For the text-containing cell, return its midpoint in [X, Y] coordinate format. 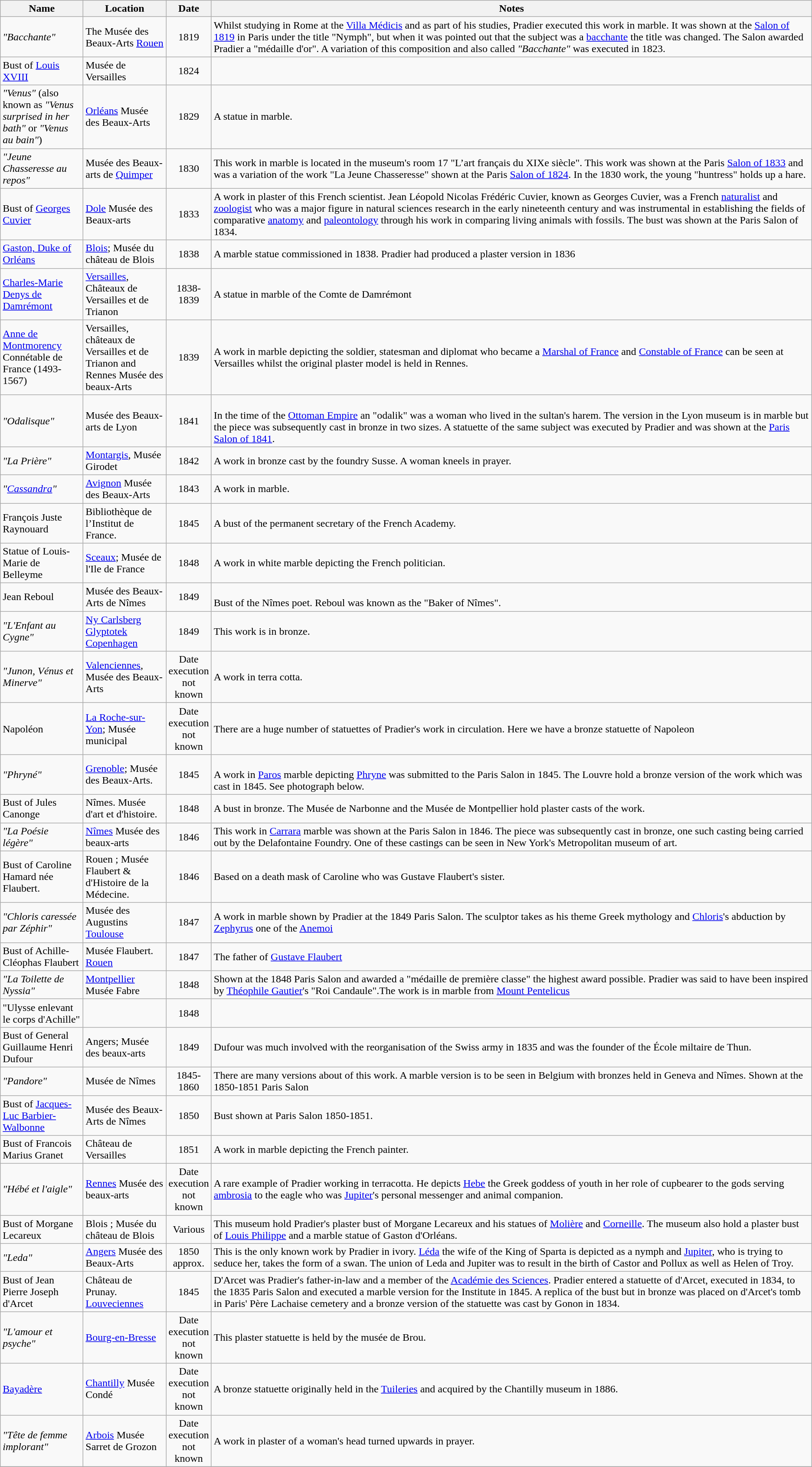
Napoléon [42, 729]
"Chloris caressée par Zéphir" [42, 922]
Name [42, 9]
Château de Prunay. Louveciennes [125, 1292]
"La Poésie légère" [42, 837]
1838 [189, 254]
Arbois Musée Sarret de Grozon [125, 1441]
Château de Versailles [125, 1150]
Date [189, 9]
"Jeune Chasseresse au repos" [42, 168]
A work in marble. [511, 489]
1819 [189, 37]
1850 [189, 1115]
Musée des Augustins Toulouse [125, 922]
1842 [189, 461]
François Juste Raynouard [42, 523]
Rennes Musée des beaux-arts [125, 1190]
Orléans Musée des Beaux-Arts [125, 117]
1833 [189, 214]
A statue in marble of the Comte de Damrémont [511, 294]
Montargis, Musée Girodet [125, 461]
Dole Musée des Beaux-arts [125, 214]
Musée de Versailles [125, 71]
Bayadère [42, 1389]
Rouen ; Musée Flaubert & d'Histoire de la Médecine. [125, 876]
"La Toilette de Nyssia" [42, 985]
Blois; Musée du château de Blois [125, 254]
1830 [189, 168]
Valenciennes, Musée des Beaux-Arts [125, 677]
Gaston, Duke of Orléans [42, 254]
1838-1839 [189, 294]
"L'Enfant au Cygne" [42, 631]
1824 [189, 71]
Bust of the Nîmes poet. Reboul was known as the "Baker of Nîmes". [511, 597]
Dufour was much involved with the reorganisation of the Swiss army in 1835 and was the founder of the École miltaire de Thun. [511, 1047]
Based on a death mask of Caroline who was Gustave Flaubert's sister. [511, 876]
A bust of the permanent secretary of the French Academy. [511, 523]
Angers; Musée des beaux-arts [125, 1047]
"Hébé et l'aigle" [42, 1190]
Angers Musée des Beaux-Arts [125, 1257]
Musée Flaubert. Rouen [125, 956]
"L'amour et psyche" [42, 1337]
Ny Carlsberg Glyptotek Copenhagen [125, 631]
"Cassandra" [42, 489]
Various [189, 1230]
"Odalisque" [42, 421]
Jean Reboul [42, 597]
1851 [189, 1150]
1829 [189, 117]
1839 [189, 358]
Notes [511, 9]
Nîmes. Musée d'art et d'histoire. [125, 809]
A work in marble depicting the French painter. [511, 1150]
"Leda" [42, 1257]
Avignon Musée des Beaux-Arts [125, 489]
"Phryné" [42, 775]
"La Prière" [42, 461]
A work in terra cotta. [511, 677]
Bust of Caroline Hamard née Flaubert. [42, 876]
Statue of Louis-Marie de Belleyme [42, 563]
Musée de Nîmes [125, 1081]
Nîmes Musée des beaux-arts [125, 837]
Bust of General Guillaume Henri Dufour [42, 1047]
The Musée des Beaux-Arts Rouen [125, 37]
A bronze statuette originally held in the Tuileries and acquired by the Chantilly museum in 1886. [511, 1389]
"Venus" (also known as "Venus surprised in her bath" or "Venus au bain") [42, 117]
Montpellier Musée Fabre [125, 985]
Bust of Achille-Cléophas Flaubert [42, 956]
Versailles, Châteaux de Versailles et de Trianon [125, 294]
A work in white marble depicting the French politician. [511, 563]
1843 [189, 489]
Grenoble; Musée des Beaux-Arts. [125, 775]
1850 approx. [189, 1257]
This plaster statuette is held by the musée de Brou. [511, 1337]
This work is in bronze. [511, 631]
Musée des Beaux-arts de Quimper [125, 168]
Bust shown at Paris Salon 1850-1851. [511, 1115]
Location [125, 9]
Bust of Louis XVIII [42, 71]
1841 [189, 421]
Bust of Jules Canonge [42, 809]
A work in bronze cast by the foundry Susse. A woman kneels in prayer. [511, 461]
Anne de Montmorency Connétable de France (1493-1567) [42, 358]
Versailles, châteaux de Versailles et de Trianon and Rennes Musée des beaux-Arts [125, 358]
"Bacchante" [42, 37]
Bibliothèque de l’Institut de France. [125, 523]
There are a huge number of statuettes of Pradier's work in circulation. Here we have a bronze statuette of Napoleon [511, 729]
1845-1860 [189, 1081]
"Pandore" [42, 1081]
A marble statue commissioned in 1838. Pradier had produced a plaster version in 1836 [511, 254]
"Tête de femme implorant" [42, 1441]
Blois ; Musée du château de Blois [125, 1230]
Bust of Morgane Lecareux [42, 1230]
The father of Gustave Flaubert [511, 956]
Bust of Georges Cuvier [42, 214]
A work in plaster of a woman's head turned upwards in prayer. [511, 1441]
A bust in bronze. The Musée de Narbonne and the Musée de Montpellier hold plaster casts of the work. [511, 809]
Sceaux; Musée de l'Ile de France [125, 563]
"Junon, Vénus et Minerve" [42, 677]
Bust of Jacques-Luc Barbier-Walbonne [42, 1115]
A statue in marble. [511, 117]
"Ulysse enlevant le corps d'Achille" [42, 1013]
Bourg-en-Bresse [125, 1337]
La Roche-sur-Yon; Musée municipal [125, 729]
Chantilly Musée Condé [125, 1389]
Charles-Marie Denys de Damrémont [42, 294]
Bust of Jean Pierre Joseph d'Arcet [42, 1292]
Musée des Beaux-arts de Lyon [125, 421]
Bust of Francois Marius Granet [42, 1150]
